Pinpoint the cell where the given text exists, returning its (x, y) midpoint coordinate. 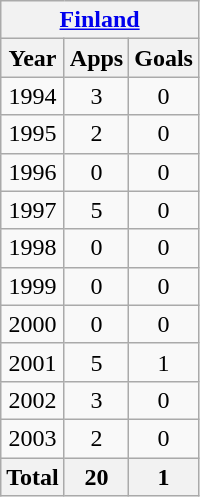
Apps (96, 58)
1999 (33, 286)
2002 (33, 400)
Year (33, 58)
2003 (33, 438)
2001 (33, 362)
Finland (100, 20)
1996 (33, 172)
Goals (164, 58)
2000 (33, 324)
1994 (33, 96)
1998 (33, 248)
1997 (33, 210)
1995 (33, 134)
20 (96, 477)
Total (33, 477)
